Return the [x, y] coordinate for the center point of the cell that contains the specified text.  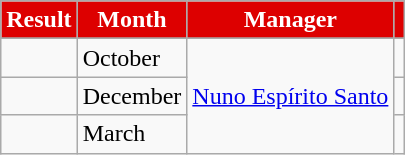
Nuno Espírito Santo [290, 96]
Month [132, 20]
March [132, 134]
December [132, 96]
October [132, 58]
Manager [290, 20]
Result [39, 20]
